Pinpoint the cell where the given text exists, returning its [X, Y] midpoint coordinate. 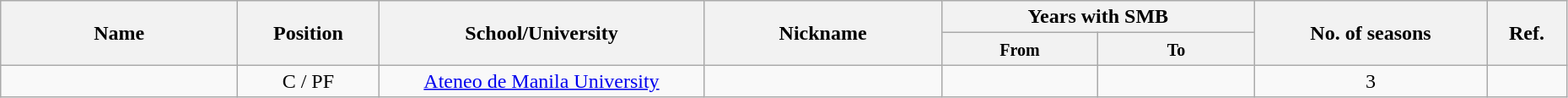
Ateneo de Manila University [542, 81]
No. of seasons [1370, 33]
3 [1370, 81]
C / PF [309, 81]
Position [309, 33]
Name [120, 33]
To [1177, 49]
Nickname [823, 33]
School/University [542, 33]
Ref. [1527, 33]
From [1020, 49]
Years with SMB [1098, 17]
